From the cell containing the given text, extract its center point as [X, Y] coordinate. 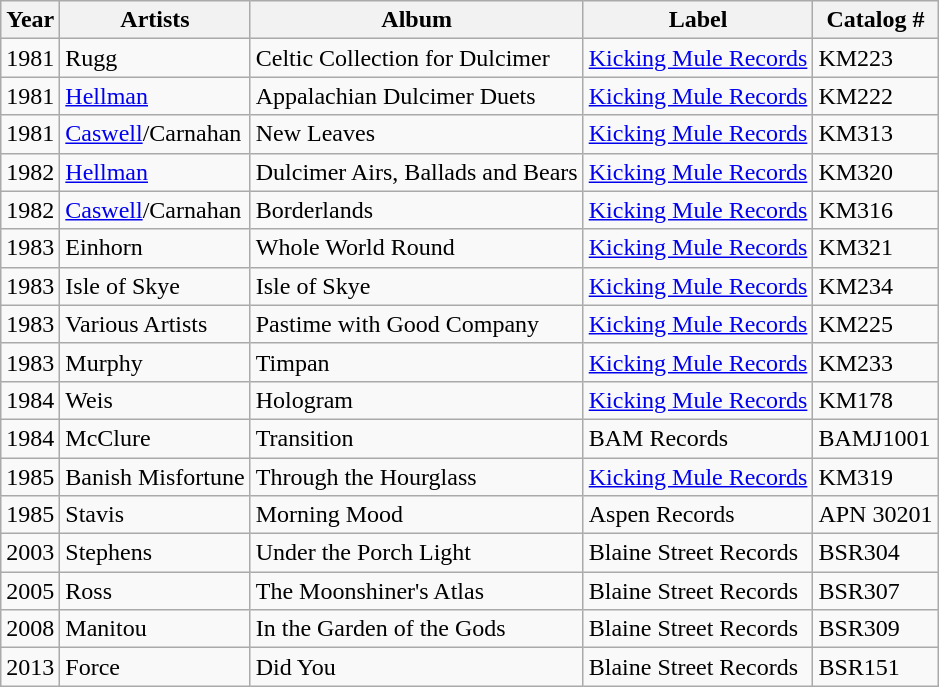
Label [698, 20]
KM178 [876, 400]
The Moonshiner's Atlas [416, 591]
Murphy [155, 362]
Hologram [416, 400]
KM225 [876, 324]
Whole World Round [416, 248]
BSR307 [876, 591]
BSR309 [876, 629]
Borderlands [416, 210]
Through the Hourglass [416, 477]
Celtic Collection for Dulcimer [416, 58]
Banish Misfortune [155, 477]
Manitou [155, 629]
Dulcimer Airs, Ballads and Bears [416, 172]
2005 [30, 591]
KM233 [876, 362]
BSR151 [876, 667]
Year [30, 20]
APN 30201 [876, 515]
Aspen Records [698, 515]
Pastime with Good Company [416, 324]
Catalog # [876, 20]
Force [155, 667]
KM222 [876, 96]
Did You [416, 667]
KM234 [876, 286]
Einhorn [155, 248]
Morning Mood [416, 515]
Various Artists [155, 324]
KM321 [876, 248]
Stephens [155, 553]
BAMJ1001 [876, 438]
BAM Records [698, 438]
Album [416, 20]
Transition [416, 438]
In the Garden of the Gods [416, 629]
Rugg [155, 58]
KM319 [876, 477]
2008 [30, 629]
Under the Porch Light [416, 553]
New Leaves [416, 134]
Weis [155, 400]
KM313 [876, 134]
McClure [155, 438]
2003 [30, 553]
Stavis [155, 515]
Artists [155, 20]
Timpan [416, 362]
2013 [30, 667]
Appalachian Dulcimer Duets [416, 96]
KM223 [876, 58]
Ross [155, 591]
KM316 [876, 210]
KM320 [876, 172]
BSR304 [876, 553]
